Return the (X, Y) coordinate for the center point of the cell that contains the specified text.  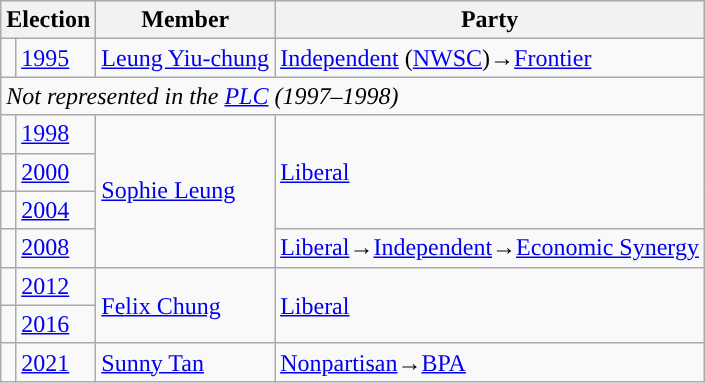
1995 (56, 58)
2012 (56, 286)
Member (186, 20)
2021 (56, 362)
2004 (56, 210)
Election (48, 20)
Sunny Tan (186, 362)
1998 (56, 134)
Sophie Leung (186, 191)
Nonpartisan→BPA (490, 362)
Party (490, 20)
Not represented in the PLC (1997–1998) (353, 96)
Felix Chung (186, 305)
Liberal→Independent→Economic Synergy (490, 248)
Independent (NWSC)→Frontier (490, 58)
2008 (56, 248)
2000 (56, 172)
2016 (56, 324)
Leung Yiu-chung (186, 58)
